Provide the [x, y] coordinate of the cell's center where the given text is located.  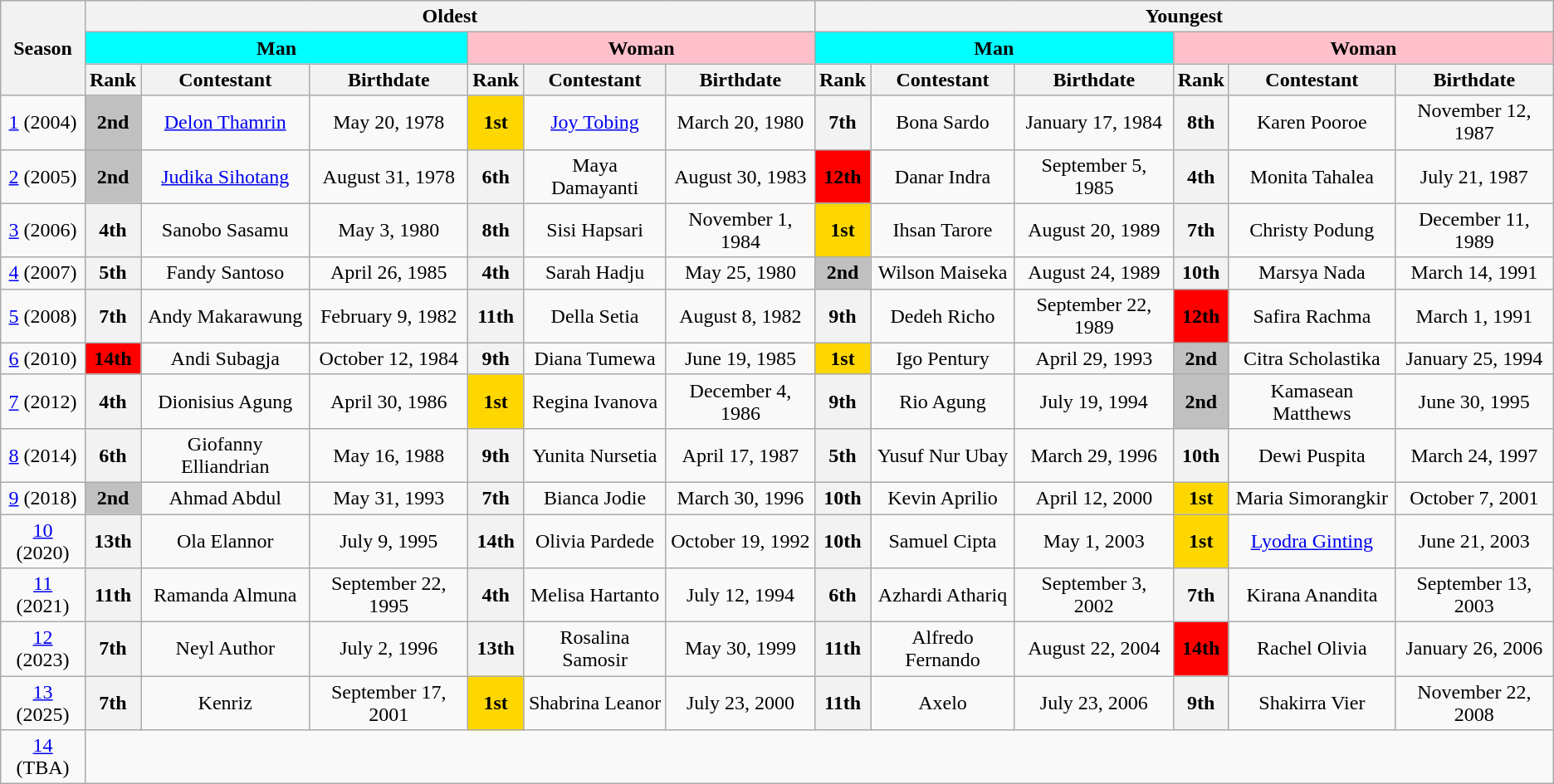
1 (2004) [43, 123]
December 4, 1986 [740, 402]
Azhardi Athariq [943, 596]
May 20, 1978 [388, 123]
September 17, 2001 [388, 704]
Rio Agung [943, 402]
August 24, 1989 [1094, 273]
Judika Sihotang [226, 176]
8 (2014) [43, 455]
October 19, 1992 [740, 541]
4 (2007) [43, 273]
July 19, 1994 [1094, 402]
August 8, 1982 [740, 315]
August 20, 1989 [1094, 231]
January 17, 1984 [1094, 123]
Delon Thamrin [226, 123]
Kamasean Matthews [1312, 402]
April 30, 1986 [388, 402]
June 30, 1995 [1474, 402]
7 (2012) [43, 402]
Ramanda Almuna [226, 596]
November 22, 2008 [1474, 704]
6 (2010) [43, 358]
10 (2020) [43, 541]
September 13, 2003 [1474, 596]
November 1, 1984 [740, 231]
Igo Pentury [943, 358]
Axelo [943, 704]
July 12, 1994 [740, 596]
Christy Podung [1312, 231]
July 2, 1996 [388, 649]
August 30, 1983 [740, 176]
Bianca Jodie [595, 498]
Season [43, 48]
May 25, 1980 [740, 273]
5 (2008) [43, 315]
Della Setia [595, 315]
Diana Tumewa [595, 358]
Sarah Hadju [595, 273]
September 22, 1989 [1094, 315]
March 14, 1991 [1474, 273]
April 26, 1985 [388, 273]
2 (2005) [43, 176]
Karen Pooroe [1312, 123]
Regina Ivanova [595, 402]
May 31, 1993 [388, 498]
Kevin Aprilio [943, 498]
August 31, 1978 [388, 176]
November 12, 1987 [1474, 123]
Kenriz [226, 704]
March 20, 1980 [740, 123]
Lyodra Ginting [1312, 541]
Andi Subagja [226, 358]
July 9, 1995 [388, 541]
Maya Damayanti [595, 176]
Ola Elannor [226, 541]
July 21, 1987 [1474, 176]
September 22, 1995 [388, 596]
Youngest [1184, 17]
July 23, 2000 [740, 704]
January 26, 2006 [1474, 649]
Giofanny Elliandrian [226, 455]
Safira Rachma [1312, 315]
October 7, 2001 [1474, 498]
Maria Simorangkir [1312, 498]
December 11, 1989 [1474, 231]
Dionisius Agung [226, 402]
Monita Tahalea [1312, 176]
July 23, 2006 [1094, 704]
14 (TBA) [43, 757]
May 1, 2003 [1094, 541]
May 30, 1999 [740, 649]
Dewi Puspita [1312, 455]
Kirana Anandita [1312, 596]
May 16, 1988 [388, 455]
Ahmad Abdul [226, 498]
Citra Scholastika [1312, 358]
Danar Indra [943, 176]
Fandy Santoso [226, 273]
May 3, 1980 [388, 231]
Melisa Hartanto [595, 596]
February 9, 1982 [388, 315]
March 1, 1991 [1474, 315]
Joy Tobing [595, 123]
April 12, 2000 [1094, 498]
Neyl Author [226, 649]
September 5, 1985 [1094, 176]
Dedeh Richo [943, 315]
11 (2021) [43, 596]
Rachel Olivia [1312, 649]
March 30, 1996 [740, 498]
August 22, 2004 [1094, 649]
Yunita Nursetia [595, 455]
Oldest [450, 17]
April 29, 1993 [1094, 358]
Alfredo Fernando [943, 649]
12 (2023) [43, 649]
October 12, 1984 [388, 358]
March 29, 1996 [1094, 455]
Ihsan Tarore [943, 231]
Bona Sardo [943, 123]
Shakirra Vier [1312, 704]
Sisi Hapsari [595, 231]
Rosalina Samosir [595, 649]
3 (2006) [43, 231]
Shabrina Leanor [595, 704]
9 (2018) [43, 498]
13 (2025) [43, 704]
Samuel Cipta [943, 541]
June 19, 1985 [740, 358]
Wilson Maiseka [943, 273]
Sanobo Sasamu [226, 231]
Olivia Pardede [595, 541]
April 17, 1987 [740, 455]
September 3, 2002 [1094, 596]
Andy Makarawung [226, 315]
March 24, 1997 [1474, 455]
Marsya Nada [1312, 273]
January 25, 1994 [1474, 358]
Yusuf Nur Ubay [943, 455]
June 21, 2003 [1474, 541]
